Search for the cell housing the specified text and yield its [x, y] center coordinate. 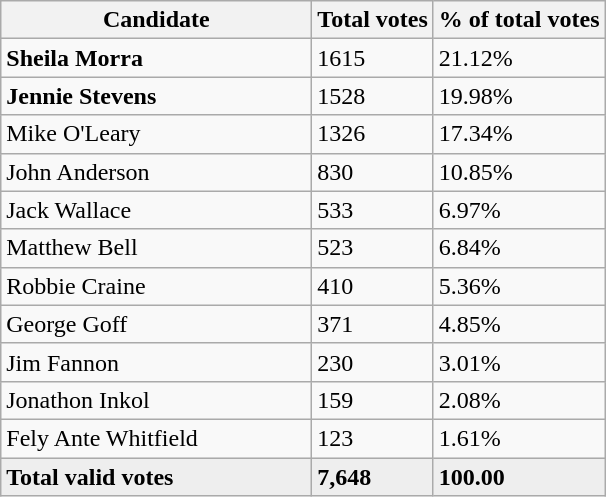
6.84% [519, 248]
6.97% [519, 210]
John Anderson [156, 172]
Robbie Craine [156, 286]
410 [373, 286]
533 [373, 210]
1528 [373, 96]
Fely Ante Whitfield [156, 438]
523 [373, 248]
Jim Fannon [156, 362]
100.00 [519, 477]
Matthew Bell [156, 248]
George Goff [156, 324]
371 [373, 324]
Sheila Morra [156, 58]
Jack Wallace [156, 210]
1.61% [519, 438]
Total votes [373, 20]
21.12% [519, 58]
230 [373, 362]
% of total votes [519, 20]
830 [373, 172]
7,648 [373, 477]
19.98% [519, 96]
Mike O'Leary [156, 134]
Candidate [156, 20]
Jonathon Inkol [156, 400]
159 [373, 400]
1615 [373, 58]
5.36% [519, 286]
10.85% [519, 172]
17.34% [519, 134]
4.85% [519, 324]
2.08% [519, 400]
Jennie Stevens [156, 96]
123 [373, 438]
1326 [373, 134]
3.01% [519, 362]
Total valid votes [156, 477]
